Pinpoint the cell where the given text exists, returning its (x, y) midpoint coordinate. 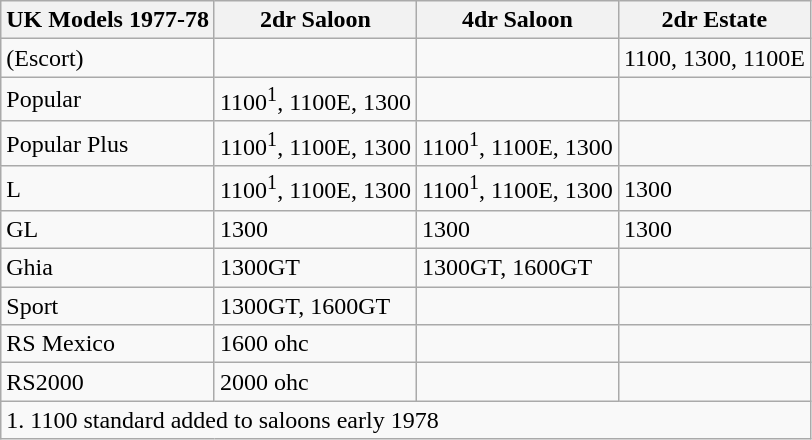
Popular (108, 100)
Popular Plus (108, 144)
L (108, 188)
2dr Saloon (315, 20)
2000 ohc (315, 382)
1600 ohc (315, 344)
UK Models 1977-78 (108, 20)
1. 1100 standard added to saloons early 1978 (406, 420)
2dr Estate (714, 20)
Sport (108, 306)
RS Mexico (108, 344)
GL (108, 230)
1300GT (315, 268)
Ghia (108, 268)
1100, 1300, 1100E (714, 58)
RS2000 (108, 382)
4dr Saloon (517, 20)
(Escort) (108, 58)
